Capture the cell that displays the provided text and extract its [X, Y] central coordinate. 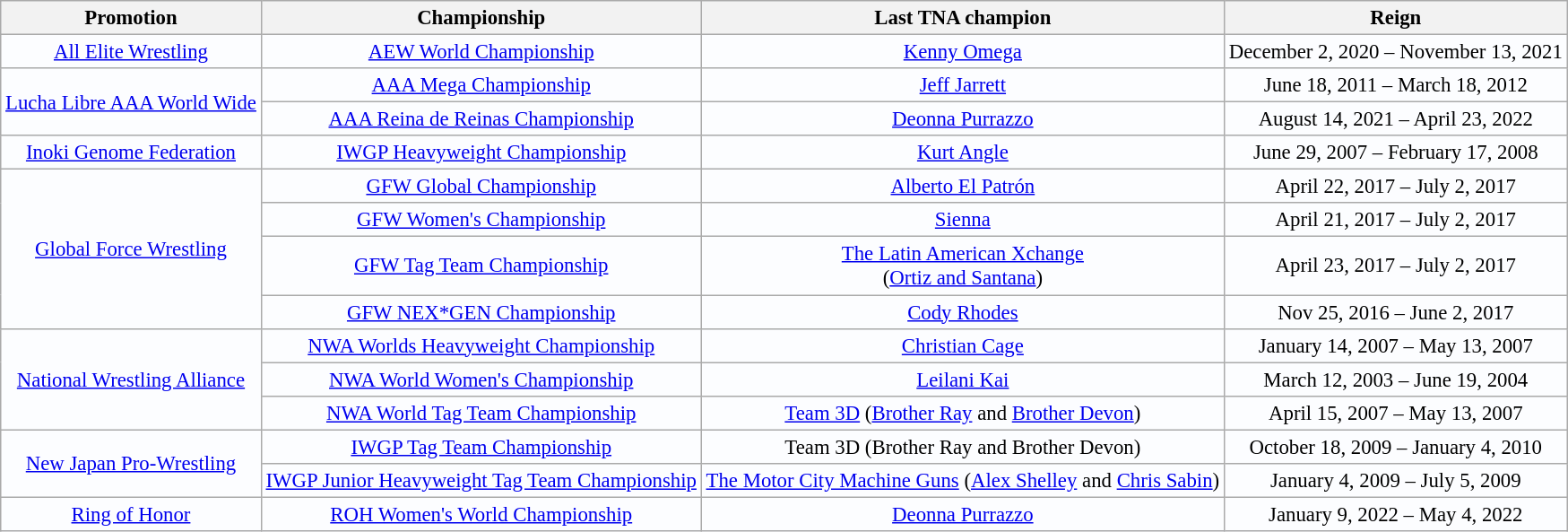
Lucha Libre AAA World Wide [131, 102]
The Latin American Xchange(Ortiz and Santana) [963, 266]
Kenny Omega [963, 52]
Championship [481, 18]
The Motor City Machine Guns (Alex Shelley and Chris Sabin) [963, 481]
April 22, 2017 – July 2, 2017 [1395, 187]
June 29, 2007 – February 17, 2008 [1395, 153]
Cody Rhodes [963, 312]
AAA Reina de Reinas Championship [481, 119]
National Wrestling Alliance [131, 379]
Global Force Wrestling [131, 249]
Christian Cage [963, 345]
GFW Global Championship [481, 187]
IWGP Heavyweight Championship [481, 153]
NWA Worlds Heavyweight Championship [481, 345]
April 23, 2017 – July 2, 2017 [1395, 266]
January 4, 2009 – July 5, 2009 [1395, 481]
October 18, 2009 – January 4, 2010 [1395, 447]
ROH Women's World Championship [481, 514]
AEW World Championship [481, 52]
All Elite Wrestling [131, 52]
January 14, 2007 – May 13, 2007 [1395, 345]
GFW Women's Championship [481, 220]
IWGP Tag Team Championship [481, 447]
December 2, 2020 – November 13, 2021 [1395, 52]
GFW NEX*GEN Championship [481, 312]
GFW Tag Team Championship [481, 266]
June 18, 2011 – March 18, 2012 [1395, 85]
New Japan Pro-Wrestling [131, 463]
Promotion [131, 18]
Inoki Genome Federation [131, 153]
NWA World Tag Team Championship [481, 413]
April 21, 2017 – July 2, 2017 [1395, 220]
Leilani Kai [963, 379]
Alberto El Patrón [963, 187]
March 12, 2003 – June 19, 2004 [1395, 379]
Nov 25, 2016 – June 2, 2017 [1395, 312]
April 15, 2007 – May 13, 2007 [1395, 413]
Jeff Jarrett [963, 85]
NWA World Women's Championship [481, 379]
IWGP Junior Heavyweight Tag Team Championship [481, 481]
Ring of Honor [131, 514]
Sienna [963, 220]
Last TNA champion [963, 18]
AAA Mega Championship [481, 85]
Kurt Angle [963, 153]
August 14, 2021 – April 23, 2022 [1395, 119]
January 9, 2022 – May 4, 2022 [1395, 514]
Reign [1395, 18]
